Find where the given text appears and provide that cell's center as [x, y] coordinate. 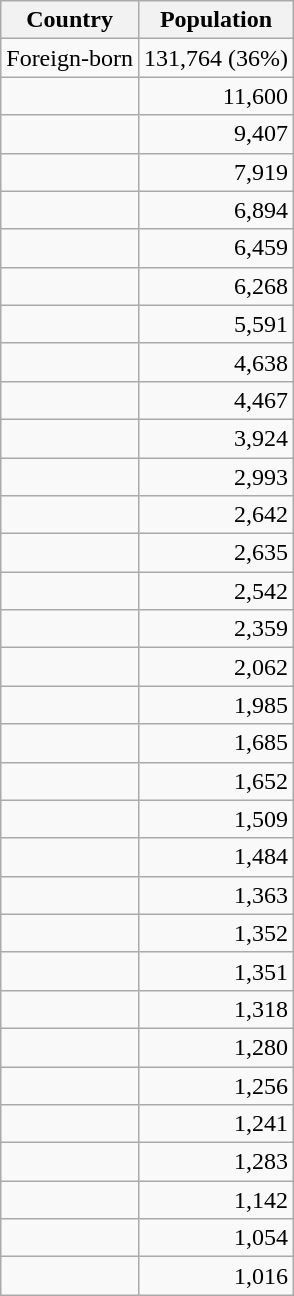
1,142 [216, 1200]
1,241 [216, 1124]
1,054 [216, 1238]
2,062 [216, 667]
1,280 [216, 1047]
6,894 [216, 210]
2,542 [216, 591]
131,764 (36%) [216, 58]
1,685 [216, 743]
11,600 [216, 96]
9,407 [216, 134]
2,642 [216, 515]
2,993 [216, 477]
1,318 [216, 1009]
1,351 [216, 971]
1,283 [216, 1162]
2,359 [216, 629]
Foreign-born [70, 58]
3,924 [216, 438]
5,591 [216, 324]
1,484 [216, 857]
1,352 [216, 933]
1,652 [216, 781]
1,985 [216, 705]
1,016 [216, 1276]
7,919 [216, 172]
4,467 [216, 400]
1,363 [216, 895]
2,635 [216, 553]
6,268 [216, 286]
Country [70, 20]
Population [216, 20]
6,459 [216, 248]
1,256 [216, 1085]
1,509 [216, 819]
4,638 [216, 362]
